Locate the cell with the specified text and output its [X, Y] center coordinate. 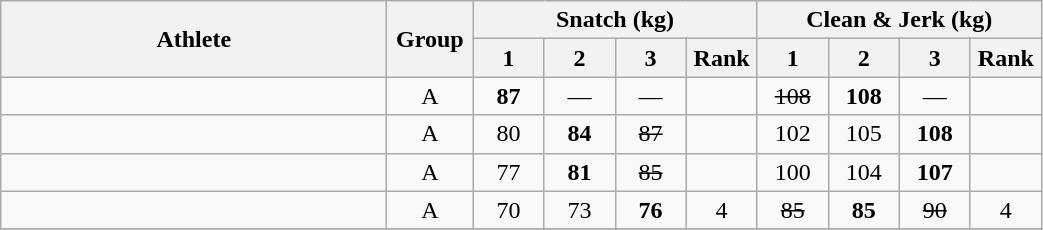
104 [864, 172]
Clean & Jerk (kg) [899, 20]
100 [792, 172]
77 [508, 172]
Group [430, 39]
90 [934, 210]
80 [508, 134]
81 [580, 172]
Athlete [194, 39]
70 [508, 210]
73 [580, 210]
84 [580, 134]
76 [650, 210]
Snatch (kg) [615, 20]
107 [934, 172]
105 [864, 134]
102 [792, 134]
